From the cell containing the given text, extract its center point as (x, y) coordinate. 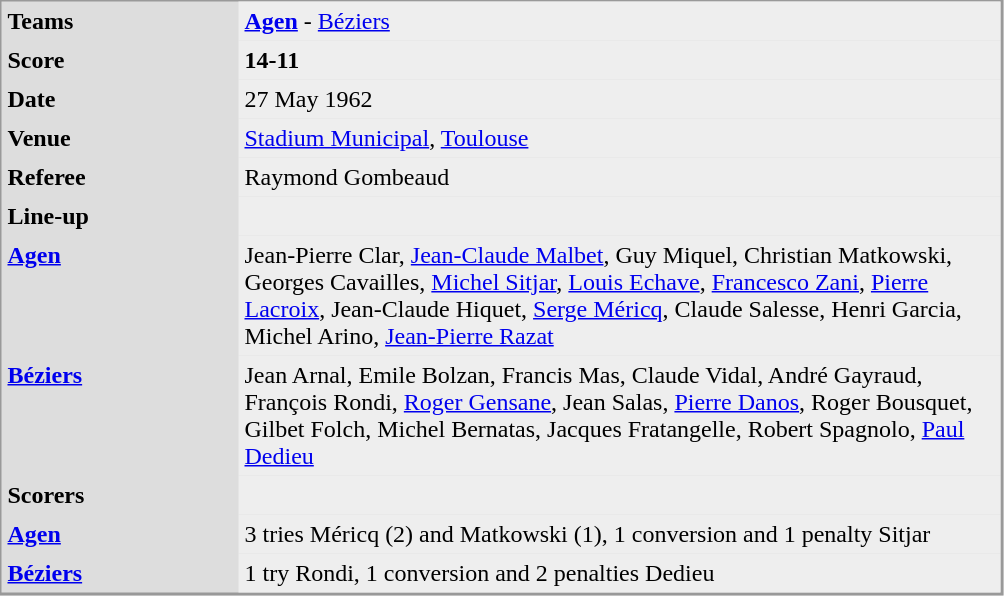
27 May 1962 (619, 100)
Score (120, 60)
Date (120, 100)
Venue (120, 138)
14-11 (619, 60)
1 try Rondi, 1 conversion and 2 penalties Dedieu (619, 574)
Line-up (120, 216)
Referee (120, 178)
Raymond Gombeaud (619, 178)
Teams (120, 22)
Agen - Béziers (619, 22)
Scorers (120, 496)
Stadium Municipal, Toulouse (619, 138)
3 tries Méricq (2) and Matkowski (1), 1 conversion and 1 penalty Sitjar (619, 534)
